Capture the cell that displays the provided text and extract its (x, y) central coordinate. 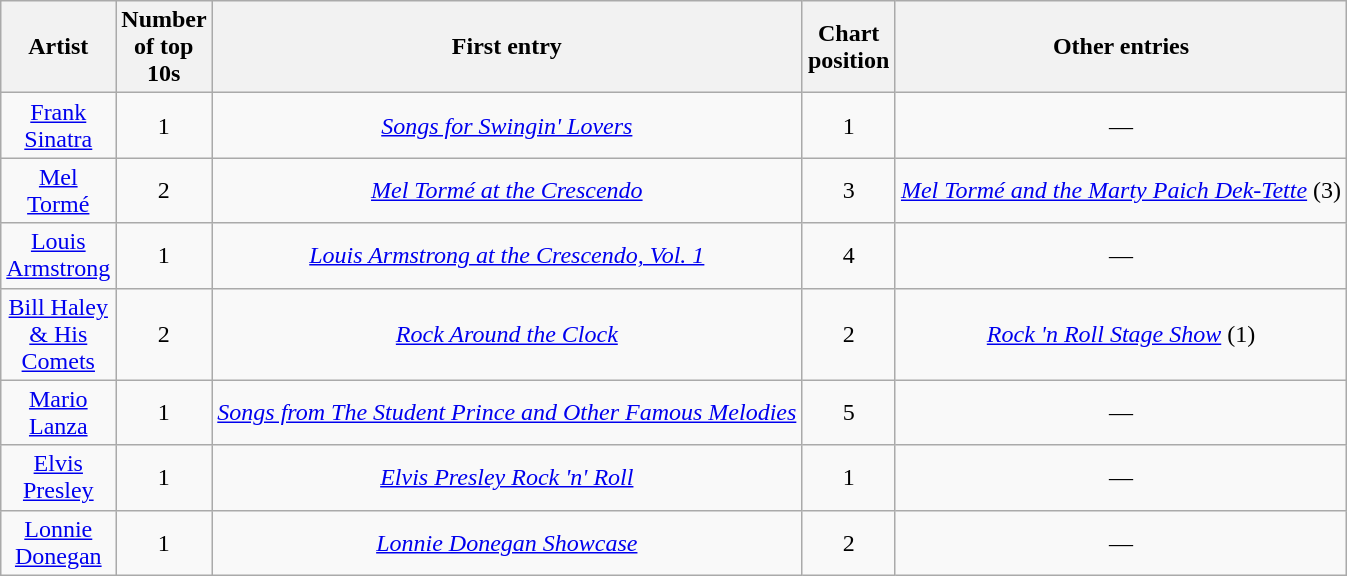
Songs from The Student Prince and Other Famous Melodies (507, 412)
Louis Armstrong (58, 256)
Mario Lanza (58, 412)
Lonnie Donegan Showcase (507, 542)
Mel Tormé and the Marty Paich Dek-Tette (3) (1120, 190)
Elvis Presley Rock 'n' Roll (507, 478)
Mel Tormé at the Crescendo (507, 190)
Rock Around the Clock (507, 334)
Number of top 10s (164, 47)
Rock 'n Roll Stage Show (1) (1120, 334)
Chart position (849, 47)
Louis Armstrong at the Crescendo, Vol. 1 (507, 256)
3 (849, 190)
Bill Haley & His Comets (58, 334)
Lonnie Donegan (58, 542)
Artist (58, 47)
Elvis Presley (58, 478)
First entry (507, 47)
5 (849, 412)
Songs for Swingin' Lovers (507, 126)
4 (849, 256)
Frank Sinatra (58, 126)
Other entries (1120, 47)
Mel Tormé (58, 190)
